Extract the (x, y) coordinate from the center of the cell holding the provided text.  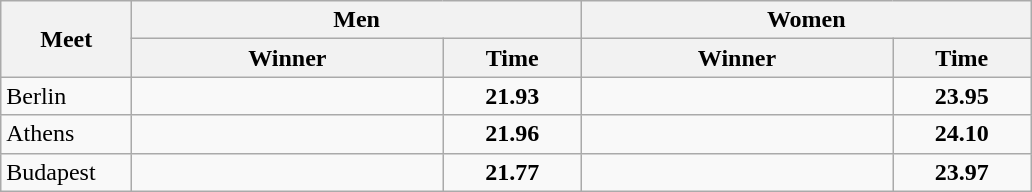
Berlin (66, 96)
Men (357, 20)
Meet (66, 39)
24.10 (962, 134)
Budapest (66, 172)
21.96 (512, 134)
Athens (66, 134)
21.93 (512, 96)
23.97 (962, 172)
21.77 (512, 172)
23.95 (962, 96)
Women (806, 20)
